Return the (x, y) coordinate for the center point of the cell that contains the specified text.  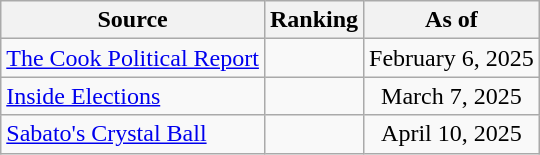
Ranking (314, 20)
February 6, 2025 (452, 58)
March 7, 2025 (452, 96)
Sabato's Crystal Ball (133, 134)
The Cook Political Report (133, 58)
Source (133, 20)
April 10, 2025 (452, 134)
Inside Elections (133, 96)
As of (452, 20)
